Find where the given text appears and provide that cell's center as (x, y) coordinate. 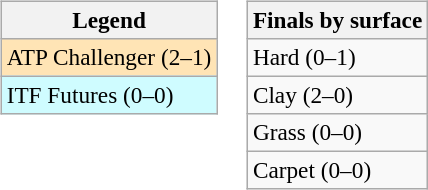
Clay (2–0) (337, 95)
Carpet (0–0) (337, 171)
ATP Challenger (2–1) (108, 57)
Grass (0–0) (337, 133)
ITF Futures (0–0) (108, 95)
Legend (108, 20)
Finals by surface (337, 20)
Hard (0–1) (337, 57)
